Provide the (X, Y) coordinate of the cell's center where the given text is located.  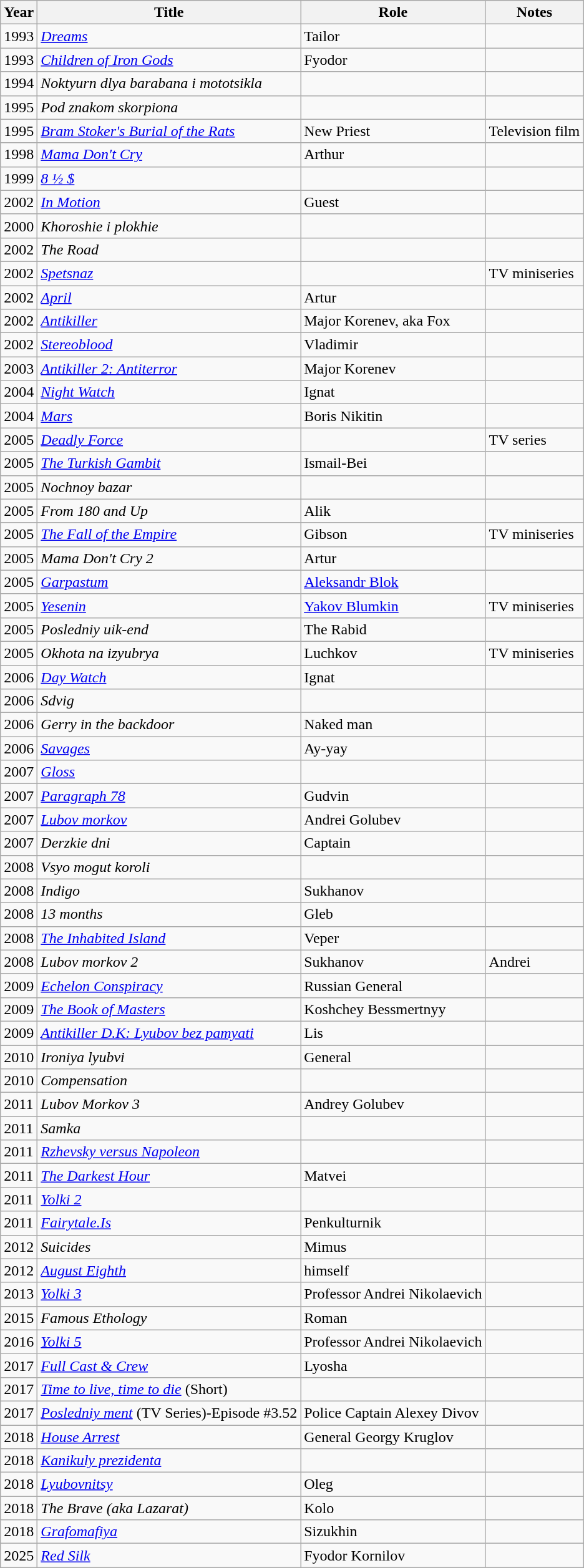
Ismail-Bei (393, 463)
Fairytale.Is (169, 1223)
Andrey Golubev (393, 1105)
1998 (19, 155)
Roman (393, 1318)
Derzkie dni (169, 843)
TV series (534, 440)
Guest (393, 202)
2013 (19, 1294)
Mars (169, 416)
Kolo (393, 1508)
Famous Ethology (169, 1318)
Notes (534, 12)
Gibson (393, 535)
General Georgy Kruglov (393, 1436)
Penkulturnik (393, 1223)
Koshchey Bessmertnyy (393, 1009)
Title (169, 12)
Children of Iron Gods (169, 60)
In Motion (169, 202)
Kanikuly prezidenta (169, 1461)
Gerry in the backdoor (169, 725)
Police Captain Alexey Divov (393, 1413)
Noktyurn dlya barabana i mototsikla (169, 84)
Ironiya lyubvi (169, 1057)
Yesenin (169, 606)
Yolki 5 (169, 1342)
Year (19, 12)
Vladimir (393, 345)
Day Watch (169, 677)
Rzhevsky versus Napoleon (169, 1152)
2000 (19, 226)
From 180 and Up (169, 511)
Lubov Morkov 3 (169, 1105)
Paragraph 78 (169, 796)
Gudvin (393, 796)
Russian General (393, 985)
Indigo (169, 891)
Captain (393, 843)
Matvei (393, 1176)
Gloss (169, 772)
Ay-yay (393, 748)
Time to live, time to die (Short) (169, 1389)
Luchkov (393, 653)
The Brave (aka Lazarat) (169, 1508)
Lubov morkov 2 (169, 962)
himself (393, 1270)
Gleb (393, 914)
Tailor (393, 36)
Oleg (393, 1484)
Posledniy uik-end (169, 629)
Lubov morkov (169, 820)
Veper (393, 938)
Mama Don't Cry 2 (169, 558)
Alik (393, 511)
1999 (19, 178)
August Eighth (169, 1270)
Aleksandr Blok (393, 582)
Pod znakom skorpiona (169, 107)
Lyosha (393, 1365)
Posledniy ment (TV Series)-Episode #3.52 (169, 1413)
Echelon Conspiracy (169, 985)
8 ½ $ (169, 178)
April (169, 298)
Major Korenev (393, 369)
Andrei Golubev (393, 820)
Savages (169, 748)
Antikiller 2: Antiterror (169, 369)
1994 (19, 84)
The Book of Masters (169, 1009)
Mimus (393, 1247)
Fyodor Kornilov (393, 1556)
New Priest (393, 131)
Antikiller D.K: Lyubov bez pamyati (169, 1033)
Mama Don't Cry (169, 155)
Television film (534, 131)
2016 (19, 1342)
Sizukhin (393, 1532)
13 months (169, 914)
Full Cast & Crew (169, 1365)
2003 (19, 369)
Khoroshie i plokhie (169, 226)
Vsyo mogut koroli (169, 867)
The Road (169, 249)
Sdvig (169, 701)
Role (393, 12)
House Arrest (169, 1436)
Samka (169, 1128)
Yakov Blumkin (393, 606)
Stereoblood (169, 345)
Lis (393, 1033)
Compensation (169, 1081)
Deadly Force (169, 440)
Grafomafiya (169, 1532)
Lyubovnitsy (169, 1484)
Suicides (169, 1247)
Bram Stoker's Burial of the Rats (169, 131)
The Darkest Hour (169, 1176)
Arthur (393, 155)
2015 (19, 1318)
The Fall of the Empire (169, 535)
Boris Nikitin (393, 416)
Okhota na izyubrya (169, 653)
The Rabid (393, 629)
Yolki 2 (169, 1199)
Red Silk (169, 1556)
Andrei (534, 962)
Night Watch (169, 392)
Antikiller (169, 321)
Yolki 3 (169, 1294)
Spetsnaz (169, 273)
The Turkish Gambit (169, 463)
Dreams (169, 36)
Major Korenev, aka Fox (393, 321)
Nochnoy bazar (169, 487)
Naked man (393, 725)
General (393, 1057)
The Inhabited Island (169, 938)
Fyodor (393, 60)
Garpastum (169, 582)
2025 (19, 1556)
